Return the [X, Y] coordinate for the center point of the cell that contains the specified text.  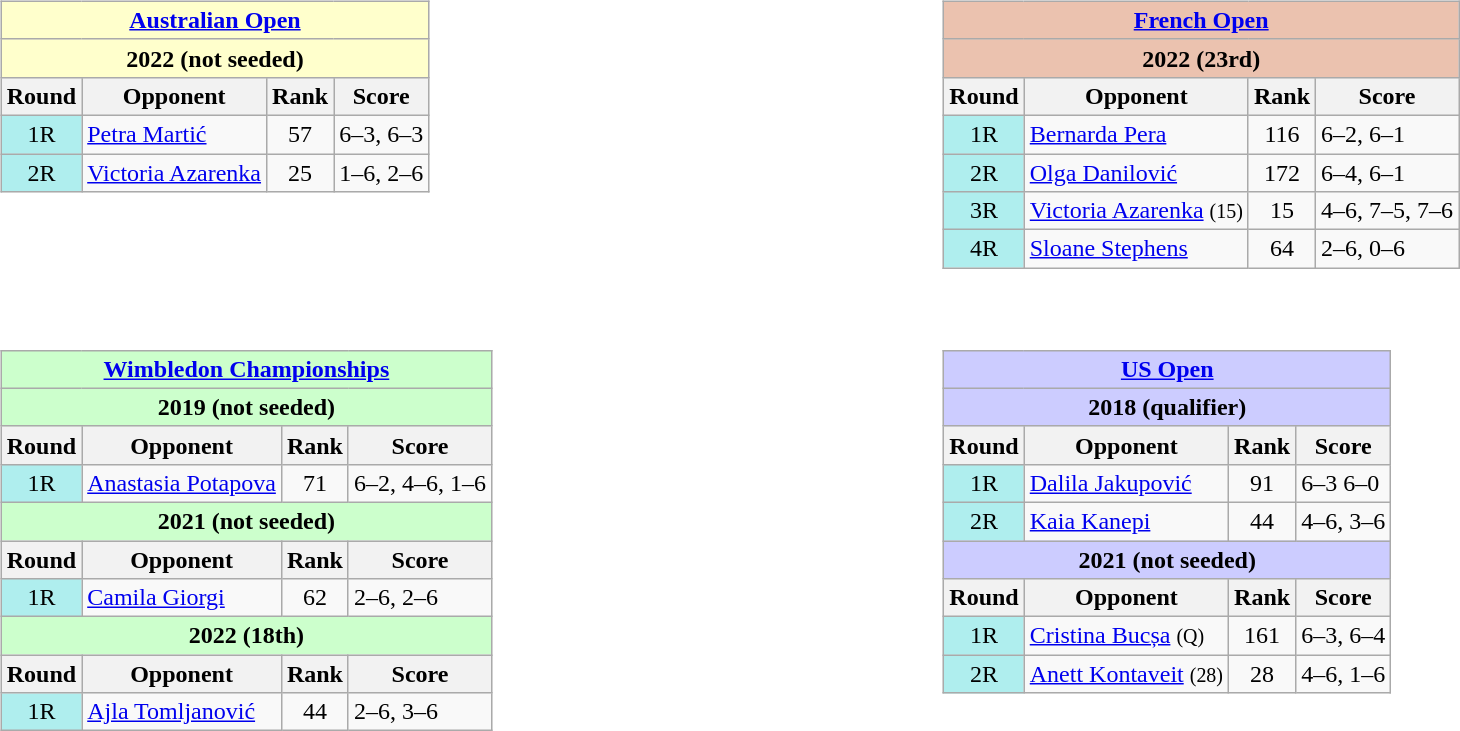
French Open [1202, 20]
Dalila Jakupović [1126, 483]
91 [1262, 483]
172 [1282, 173]
6–3 6–0 [1344, 483]
161 [1262, 636]
Petra Martić [174, 134]
4–6, 1–6 [1344, 674]
62 [314, 598]
6–4, 6–1 [1388, 173]
Cristina Bucșa (Q) [1126, 636]
1–6, 2–6 [382, 173]
6–3, 6–3 [382, 134]
6–2, 6–1 [1388, 134]
6–3, 6–4 [1344, 636]
4–6, 3–6 [1344, 521]
2–6, 0–6 [1388, 249]
Anastasia Potapova [182, 483]
2–6, 3–6 [420, 712]
Olga Danilović [1136, 173]
Camila Giorgi [182, 598]
Victoria Azarenka [174, 173]
Anett Kontaveit (28) [1126, 674]
71 [314, 483]
2018 (qualifier) [1168, 407]
2022 (not seeded) [214, 58]
28 [1262, 674]
116 [1282, 134]
Ajla Tomljanović [182, 712]
Victoria Azarenka (15) [1136, 211]
2–6, 2–6 [420, 598]
Sloane Stephens [1136, 249]
4R [984, 249]
3R [984, 211]
4–6, 7–5, 7–6 [1388, 211]
6–2, 4–6, 1–6 [420, 483]
2022 (18th) [246, 636]
25 [300, 173]
2019 (not seeded) [246, 407]
57 [300, 134]
Wimbledon Championships [246, 369]
2022 (23rd) [1202, 58]
Australian Open [214, 20]
Bernarda Pera [1136, 134]
US Open [1168, 369]
15 [1282, 211]
Kaia Kanepi [1126, 521]
64 [1282, 249]
